Detect which cell encompasses the target text, then output its [x, y] center coordinate. 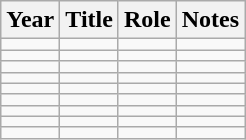
Notes [210, 20]
Title [90, 20]
Year [30, 20]
Role [147, 20]
